Scan for the cell matching the given text and deliver its [x, y] coordinate at center. 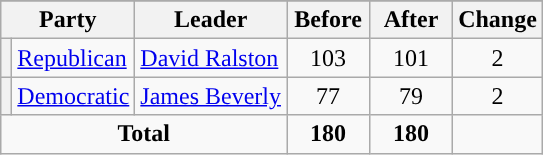
79 [412, 96]
Total [144, 134]
Party [68, 20]
77 [328, 96]
Republican [74, 58]
Democratic [74, 96]
James Beverly [211, 96]
Change [498, 20]
101 [412, 58]
Before [328, 20]
103 [328, 58]
After [412, 20]
Leader [211, 20]
David Ralston [211, 58]
